Provide the (x, y) coordinate of the cell's center where the given text is located.  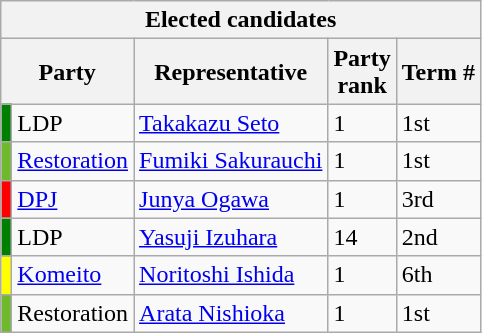
Noritoshi Ishida (231, 275)
2nd (438, 237)
Komeito (73, 275)
Term # (438, 72)
14 (362, 237)
Party (68, 72)
Takakazu Seto (231, 123)
Representative (231, 72)
3rd (438, 199)
DPJ (73, 199)
Elected candidates (241, 20)
Yasuji Izuhara (231, 237)
Partyrank (362, 72)
Arata Nishioka (231, 313)
Fumiki Sakurauchi (231, 161)
6th (438, 275)
Junya Ogawa (231, 199)
